Pinpoint the cell where the given text exists, returning its [X, Y] midpoint coordinate. 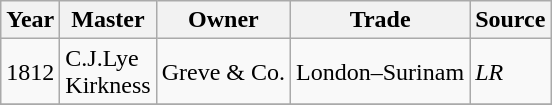
LR [510, 72]
Greve & Co. [223, 72]
Year [30, 20]
1812 [30, 72]
C.J.LyeKirkness [108, 72]
Trade [380, 20]
Source [510, 20]
London–Surinam [380, 72]
Owner [223, 20]
Master [108, 20]
